Capture the cell that displays the provided text and extract its [X, Y] central coordinate. 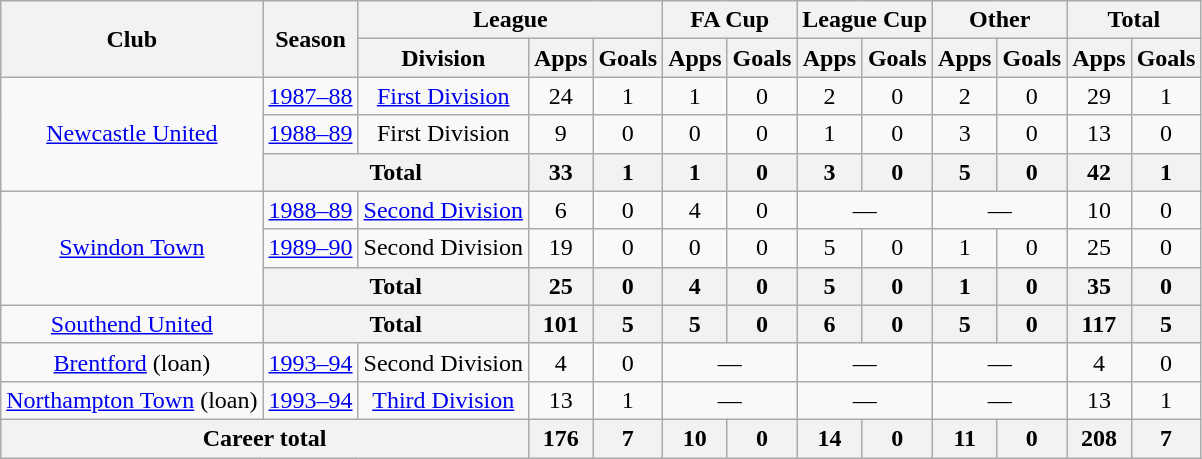
11 [965, 438]
208 [1099, 438]
League Cup [865, 20]
Southend United [132, 324]
FA Cup [730, 20]
1989–90 [310, 248]
Club [132, 39]
Other [1000, 20]
Newcastle United [132, 134]
33 [560, 172]
Northampton Town (loan) [132, 400]
24 [560, 96]
35 [1099, 286]
League [510, 20]
Division [443, 58]
176 [560, 438]
Season [310, 39]
Career total [265, 438]
117 [1099, 324]
101 [560, 324]
1987–88 [310, 96]
Swindon Town [132, 248]
19 [560, 248]
Third Division [443, 400]
Brentford (loan) [132, 362]
14 [830, 438]
29 [1099, 96]
42 [1099, 172]
9 [560, 134]
